Scan for the cell matching the given text and deliver its [X, Y] coordinate at center. 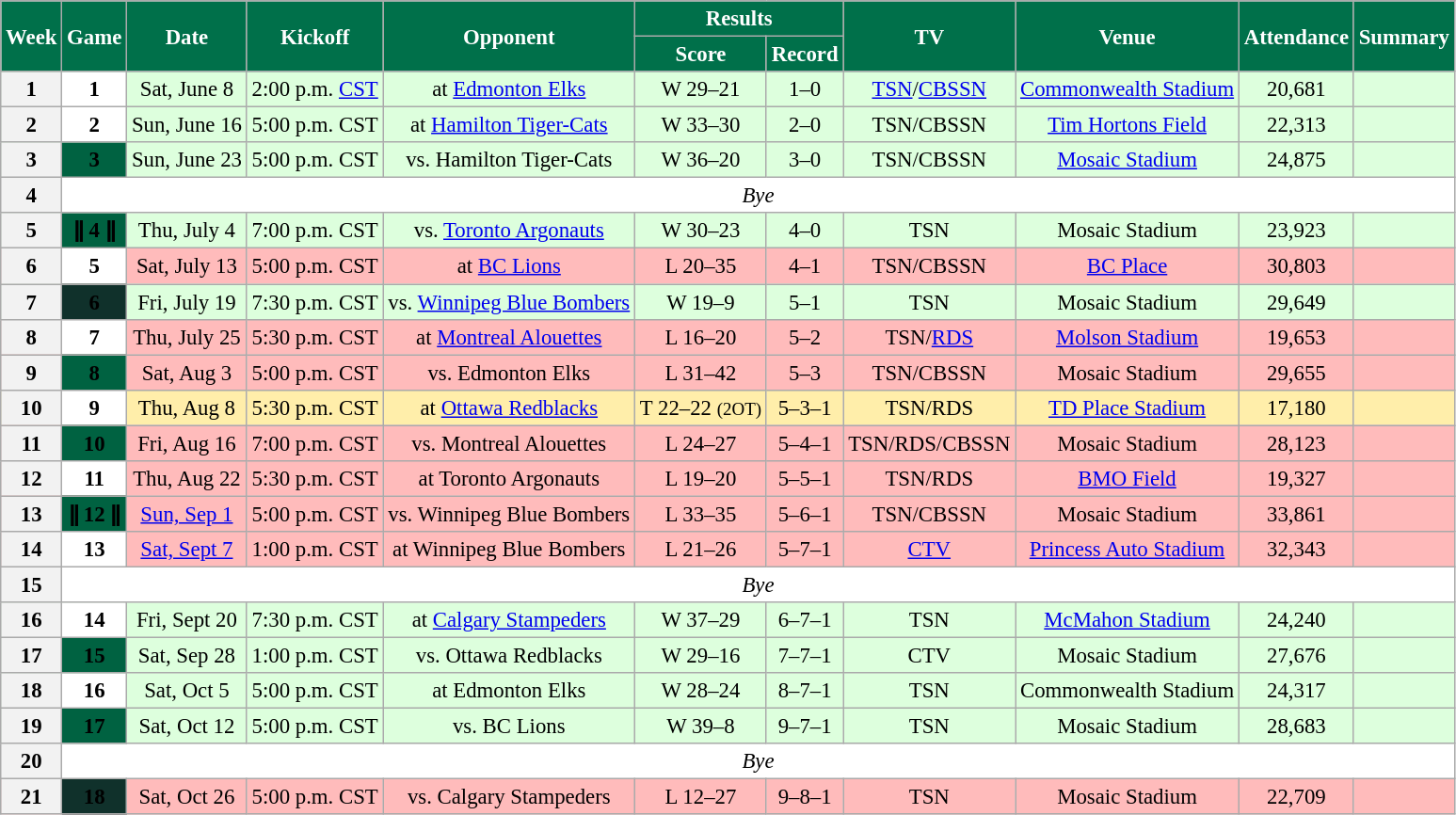
Sat, Oct 12 [187, 727]
W 33–30 [701, 125]
Sat, Oct 5 [187, 691]
Sat, Sept 7 [187, 550]
vs. Edmonton Elks [508, 373]
Venue [1128, 36]
vs. Montreal Alouettes [508, 443]
24,317 [1296, 691]
19 [32, 727]
Sat, Aug 3 [187, 373]
Sat, July 13 [187, 266]
L 33–35 [701, 514]
at Montreal Alouettes [508, 337]
4–0 [804, 231]
5–3–1 [804, 407]
9–7–1 [804, 727]
19,327 [1296, 479]
Sat, Sep 28 [187, 656]
6–7–1 [804, 620]
L 21–26 [701, 550]
Opponent [508, 36]
BC Place [1128, 266]
20 [32, 761]
28,683 [1296, 727]
ǁ 4 ǁ [94, 231]
24,240 [1296, 620]
Thu, Aug 22 [187, 479]
L 20–35 [701, 266]
Sat, June 8 [187, 89]
Princess Auto Stadium [1128, 550]
McMahon Stadium [1128, 620]
5–6–1 [804, 514]
W 30–23 [701, 231]
5–3 [804, 373]
24,875 [1296, 160]
vs. BC Lions [508, 727]
L 12–27 [701, 797]
Game [94, 36]
Sun, Sep 1 [187, 514]
L 16–20 [701, 337]
Score [701, 55]
21 [32, 797]
Results [740, 19]
Kickoff [314, 36]
Sun, June 23 [187, 160]
vs. Ottawa Redblacks [508, 656]
19,653 [1296, 337]
22,313 [1296, 125]
3–0 [804, 160]
W 29–21 [701, 89]
1–0 [804, 89]
Thu, July 25 [187, 337]
Attendance [1296, 36]
Tim Hortons Field [1128, 125]
33,861 [1296, 514]
L 19–20 [701, 479]
W 37–29 [701, 620]
32,343 [1296, 550]
at Winnipeg Blue Bombers [508, 550]
L 31–42 [701, 373]
23,923 [1296, 231]
Thu, Aug 8 [187, 407]
vs. Calgary Stampeders [508, 797]
TSN/RDS/CBSSN [930, 443]
Molson Stadium [1128, 337]
4 [32, 196]
Sun, June 16 [187, 125]
at BC Lions [508, 266]
29,649 [1296, 302]
W 39–8 [701, 727]
W 19–9 [701, 302]
Fri, Aug 16 [187, 443]
at Toronto Argonauts [508, 479]
TV [930, 36]
5–5–1 [804, 479]
W 36–20 [701, 160]
8–7–1 [804, 691]
L 24–27 [701, 443]
W 28–24 [701, 691]
22,709 [1296, 797]
5–1 [804, 302]
12 [32, 479]
30,803 [1296, 266]
T 22–22 (2OT) [701, 407]
27,676 [1296, 656]
5–2 [804, 337]
5–4–1 [804, 443]
at Calgary Stampeders [508, 620]
at Hamilton Tiger-Cats [508, 125]
5–7–1 [804, 550]
Fri, Sept 20 [187, 620]
4–1 [804, 266]
vs. Hamilton Tiger-Cats [508, 160]
BMO Field [1128, 479]
7–7–1 [804, 656]
TD Place Stadium [1128, 407]
17,180 [1296, 407]
Thu, July 4 [187, 231]
Summary [1404, 36]
Week [32, 36]
28,123 [1296, 443]
at Ottawa Redblacks [508, 407]
9–8–1 [804, 797]
ǁ 12 ǁ [94, 514]
2–0 [804, 125]
20,681 [1296, 89]
2:00 p.m. CST [314, 89]
Fri, July 19 [187, 302]
Sat, Oct 26 [187, 797]
Date [187, 36]
29,655 [1296, 373]
vs. Toronto Argonauts [508, 231]
W 29–16 [701, 656]
Record [804, 55]
